Locate the cell with the specified text and output its (x, y) center coordinate. 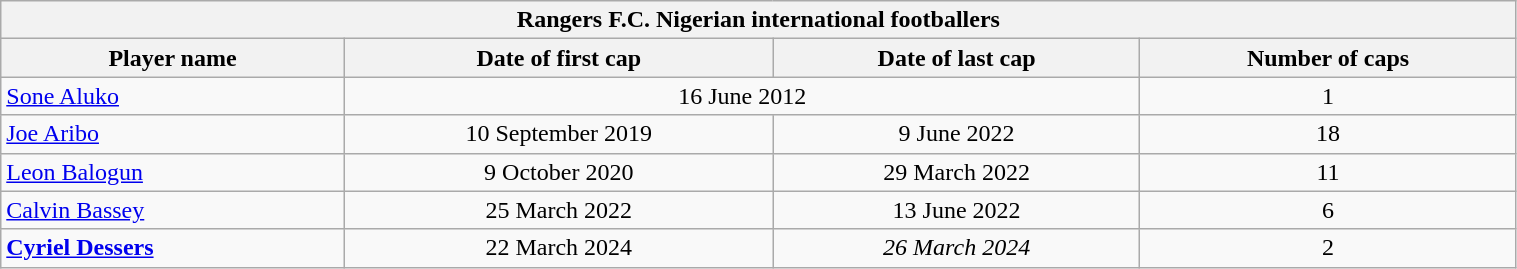
Cyriel Dessers (173, 248)
11 (1328, 172)
Number of caps (1328, 58)
22 March 2024 (558, 248)
26 March 2024 (956, 248)
Calvin Bassey (173, 210)
18 (1328, 134)
9 October 2020 (558, 172)
Joe Aribo (173, 134)
1 (1328, 96)
Sone Aluko (173, 96)
Leon Balogun (173, 172)
9 June 2022 (956, 134)
6 (1328, 210)
13 June 2022 (956, 210)
Date of first cap (558, 58)
Date of last cap (956, 58)
Rangers F.C. Nigerian international footballers (758, 20)
29 March 2022 (956, 172)
16 June 2012 (742, 96)
2 (1328, 248)
25 March 2022 (558, 210)
Player name (173, 58)
10 September 2019 (558, 134)
